Return (X, Y) of the center of cell containing provided text 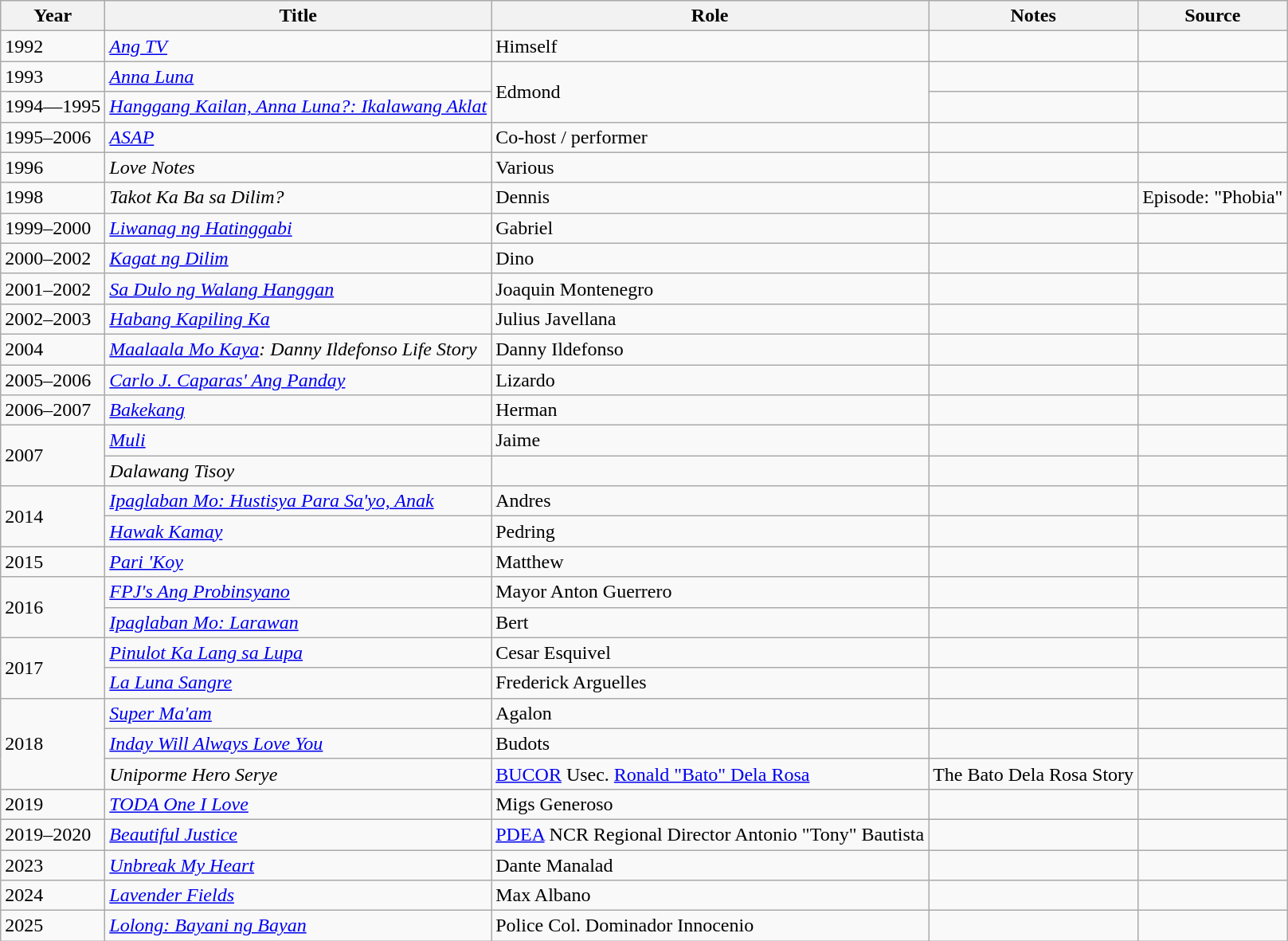
2014 (53, 516)
Dante Manalad (711, 865)
2005–2006 (53, 380)
Lavender Fields (298, 896)
Maalaala Mo Kaya: Danny Ildefonso Life Story (298, 349)
1998 (53, 198)
2000–2002 (53, 258)
Cesar Esquivel (711, 653)
2023 (53, 865)
Title (298, 16)
Kagat ng Dilim (298, 258)
Hanggang Kailan, Anna Luna?: Ikalawang Aklat (298, 107)
FPJ's Ang Probinsyano (298, 592)
Danny Ildefonso (711, 349)
2019–2020 (53, 834)
1996 (53, 167)
2024 (53, 896)
1995–2006 (53, 137)
Carlo J. Caparas' Ang Panday (298, 380)
Julius Javellana (711, 319)
Notes (1034, 16)
Budots (711, 743)
TODA One I Love (298, 804)
Joaquin Montenegro (711, 288)
Co-host / performer (711, 137)
Hawak Kamay (298, 531)
Gabriel (711, 228)
Dalawang Tisoy (298, 471)
Super Ma'am (298, 713)
Lizardo (711, 380)
Lolong: Bayani ng Bayan (298, 926)
Himself (711, 46)
2007 (53, 456)
The Bato Dela Rosa Story (1034, 774)
Andres (711, 501)
Liwanag ng Hatinggabi (298, 228)
Ipaglaban Mo: Hustisya Para Sa'yo, Anak (298, 501)
Dennis (711, 198)
Bert (711, 622)
BUCOR Usec. Ronald "Bato" Dela Rosa (711, 774)
2018 (53, 743)
Unbreak My Heart (298, 865)
Inday Will Always Love You (298, 743)
Anna Luna (298, 76)
Bakekang (298, 410)
Role (711, 16)
2025 (53, 926)
1992 (53, 46)
1994—1995 (53, 107)
Jaime (711, 441)
Ipaglaban Mo: Larawan (298, 622)
2002–2003 (53, 319)
Sa Dulo ng Walang Hanggan (298, 288)
Mayor Anton Guerrero (711, 592)
2017 (53, 668)
2004 (53, 349)
Uniporme Hero Serye (298, 774)
Max Albano (711, 896)
2006–2007 (53, 410)
Various (711, 167)
2001–2002 (53, 288)
Police Col. Dominador Innocenio (711, 926)
Muli (298, 441)
Pari 'Koy (298, 562)
Matthew (711, 562)
2016 (53, 607)
Pinulot Ka Lang sa Lupa (298, 653)
Year (53, 16)
Love Notes (298, 167)
ASAP (298, 137)
Dino (711, 258)
Habang Kapiling Ka (298, 319)
Migs Generoso (711, 804)
Episode: "Phobia" (1212, 198)
2019 (53, 804)
La Luna Sangre (298, 683)
1993 (53, 76)
Source (1212, 16)
Frederick Arguelles (711, 683)
2015 (53, 562)
Ang TV (298, 46)
Herman (711, 410)
Edmond (711, 92)
Takot Ka Ba sa Dilim? (298, 198)
Beautiful Justice (298, 834)
1999–2000 (53, 228)
Agalon (711, 713)
PDEA NCR Regional Director Antonio "Tony" Bautista (711, 834)
Pedring (711, 531)
